Locate the cell with the specified text and output its (x, y) center coordinate. 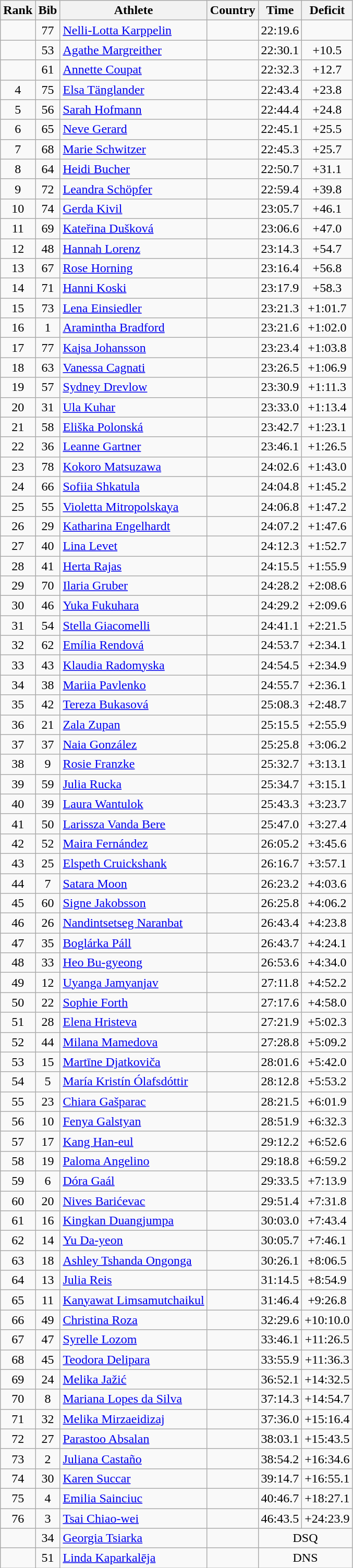
Neve Gerard (133, 129)
Emília Rendová (133, 645)
+1:47.2 (327, 506)
Country (233, 10)
26:16.7 (280, 863)
22:45.1 (280, 129)
Ashley Tshanda Ongonga (133, 1260)
78 (48, 467)
Klaudia Radomyska (133, 665)
María Kristín Ólafsdóttir (133, 1082)
40:46.7 (280, 1498)
+4:06.2 (327, 903)
Sophie Forth (133, 1002)
28:51.9 (280, 1121)
23:21.6 (280, 328)
+5:42.0 (327, 1062)
Herta Rajas (133, 566)
+23.8 (327, 90)
+1:06.9 (327, 367)
38:03.1 (280, 1439)
Paloma Angelino (133, 1161)
23:06.6 (280, 228)
22:50.7 (280, 169)
Elspeth Cruickshank (133, 863)
DNS (306, 1558)
Annette Coupat (133, 70)
Heidi Bucher (133, 169)
+10:10.0 (327, 1320)
24:06.8 (280, 506)
23:30.9 (280, 387)
Rose Horning (133, 268)
Naia González (133, 744)
+24.8 (327, 109)
DSQ (306, 1538)
Lina Levet (133, 546)
23:14.3 (280, 249)
Agathe Margreither (133, 50)
Hannah Lorenz (133, 249)
+14:32.5 (327, 1379)
23:46.1 (280, 447)
+18:27.1 (327, 1498)
+6:32.3 (327, 1121)
37:14.3 (280, 1399)
76 (18, 1518)
Kateřina Dušková (133, 228)
Elena Hristeva (133, 1022)
+58.3 (327, 288)
+46.1 (327, 209)
30:26.1 (280, 1260)
Katharina Engelhardt (133, 526)
+2:08.6 (327, 586)
+2:21.5 (327, 626)
27:17.6 (280, 1002)
23:26.5 (280, 367)
Tsai Chiao-wei (133, 1518)
Yu Da-yeon (133, 1241)
+5:02.3 (327, 1022)
+25.5 (327, 129)
Elsa Tänglander (133, 90)
+39.8 (327, 189)
29:33.5 (280, 1181)
46:43.5 (280, 1518)
38:54.2 (280, 1459)
+1:52.7 (327, 546)
Satara Moon (133, 884)
Linda Kaparkalēja (133, 1558)
Melika Mirzaeidizaj (133, 1419)
+3:23.7 (327, 804)
+2:34.9 (327, 665)
Melika Jažić (133, 1379)
Heo Bu-gyeong (133, 963)
23:05.7 (280, 209)
Uyanga Jamyanjav (133, 983)
+1:26.5 (327, 447)
+2:36.1 (327, 685)
Nelli-Lotta Karppelin (133, 30)
Mariia Pavlenko (133, 685)
3 (48, 1518)
+7:46.1 (327, 1241)
Time (280, 10)
33:46.1 (280, 1340)
24:15.5 (280, 566)
Sofiia Shkatula (133, 486)
+3:57.1 (327, 863)
Zala Zupan (133, 725)
Bib (48, 10)
39:14.7 (280, 1478)
+11:36.3 (327, 1359)
24:29.2 (280, 606)
Leandra Schöpfer (133, 189)
+1:47.6 (327, 526)
+5:53.2 (327, 1082)
30:05.7 (280, 1241)
Juliana Castaño (133, 1459)
+16:55.1 (327, 1478)
24:53.7 (280, 645)
26:43.4 (280, 923)
24:54.5 (280, 665)
Eliška Polonská (133, 427)
+5:09.2 (327, 1042)
Marie Schwitzer (133, 149)
23:23.4 (280, 348)
22:59.4 (280, 189)
+2:55.9 (327, 725)
24:12.3 (280, 546)
Emilia Sainciuc (133, 1498)
27:21.9 (280, 1022)
Boglárka Páll (133, 943)
22:32.3 (280, 70)
+8:06.5 (327, 1260)
28:01.6 (280, 1062)
Syrelle Lozom (133, 1340)
+24:23.9 (327, 1518)
+6:01.9 (327, 1101)
Rank (18, 10)
Kanyawat Limsamutchaikul (133, 1300)
27:28.8 (280, 1042)
+3:13.1 (327, 764)
Kingkan Duangjumpa (133, 1221)
+47.0 (327, 228)
Laura Wantulok (133, 804)
Milana Mamedova (133, 1042)
27:11.8 (280, 983)
Hanni Koski (133, 288)
28:12.8 (280, 1082)
37:36.0 (280, 1419)
+4:34.0 (327, 963)
33:55.9 (280, 1359)
26:23.2 (280, 884)
Violetta Mitropolskaya (133, 506)
23:33.0 (280, 407)
+3:15.1 (327, 784)
Lena Einsiedler (133, 308)
+54.7 (327, 249)
Kajsa Johansson (133, 348)
+10.5 (327, 50)
Dóra Gaál (133, 1181)
Tereza Bukasová (133, 705)
+2:48.7 (327, 705)
+15:16.4 (327, 1419)
Teodora Delipara (133, 1359)
Julia Reis (133, 1280)
+1:11.3 (327, 387)
31:46.4 (280, 1300)
22:30.1 (280, 50)
Fenya Galstyan (133, 1121)
Gerda Kivil (133, 209)
+9:26.8 (327, 1300)
+7:43.4 (327, 1221)
+3:06.2 (327, 744)
31:14.5 (280, 1280)
Parastoo Absalan (133, 1439)
25:25.8 (280, 744)
+4:23.8 (327, 923)
+12.7 (327, 70)
Aramintha Bradford (133, 328)
Rosie Franzke (133, 764)
1 (48, 328)
25:15.5 (280, 725)
23:21.3 (280, 308)
+4:24.1 (327, 943)
+25.7 (327, 149)
22:19.6 (280, 30)
Deficit (327, 10)
Athlete (133, 10)
Maira Fernández (133, 843)
Signe Jakobsson (133, 903)
+1:02.0 (327, 328)
Nives Barićevac (133, 1200)
+4:03.6 (327, 884)
+16:34.6 (327, 1459)
Karen Succar (133, 1478)
Larissza Vanda Bere (133, 824)
29:18.8 (280, 1161)
+6:52.6 (327, 1141)
+11:26.5 (327, 1340)
+1:43.0 (327, 467)
24:02.6 (280, 467)
+2:34.1 (327, 645)
+3:27.4 (327, 824)
26:05.2 (280, 843)
Christina Roza (133, 1320)
24:04.8 (280, 486)
Yuka Fukuhara (133, 606)
2 (48, 1459)
+2:09.6 (327, 606)
24:55.7 (280, 685)
24:41.1 (280, 626)
+1:45.2 (327, 486)
30:03.0 (280, 1221)
Sydney Drevlow (133, 387)
29:12.2 (280, 1141)
Nandintsetseg Naranbat (133, 923)
23:17.9 (280, 288)
22:44.4 (280, 109)
Martīne Djatkoviča (133, 1062)
Sarah Hofmann (133, 109)
+31.1 (327, 169)
Leanne Gartner (133, 447)
24:28.2 (280, 586)
23:16.4 (280, 268)
Mariana Lopes da Silva (133, 1399)
25:34.7 (280, 784)
+8:54.9 (327, 1280)
25:47.0 (280, 824)
+1:03.8 (327, 348)
22:45.3 (280, 149)
36:52.1 (280, 1379)
+1:13.4 (327, 407)
26:53.6 (280, 963)
+7:31.8 (327, 1200)
26:43.7 (280, 943)
+15:43.5 (327, 1439)
Chiara Gašparac (133, 1101)
23:42.7 (280, 427)
26:25.8 (280, 903)
+3:45.6 (327, 843)
+14:54.7 (327, 1399)
+4:58.0 (327, 1002)
32:29.6 (280, 1320)
25:08.3 (280, 705)
25:32.7 (280, 764)
+56.8 (327, 268)
Vanessa Cagnati (133, 367)
24:07.2 (280, 526)
25:43.3 (280, 804)
28:21.5 (280, 1101)
+6:59.2 (327, 1161)
+1:01.7 (327, 308)
Kokoro Matsuzawa (133, 467)
Ilaria Gruber (133, 586)
Ula Kuhar (133, 407)
Stella Giacomelli (133, 626)
+1:23.1 (327, 427)
22:43.4 (280, 90)
Kang Han-eul (133, 1141)
+1:55.9 (327, 566)
+7:13.9 (327, 1181)
Julia Rucka (133, 784)
+4:52.2 (327, 983)
Georgia Tsiarka (133, 1538)
29:51.4 (280, 1200)
